Output the [x, y] coordinate of the center of the cell containing the given text.  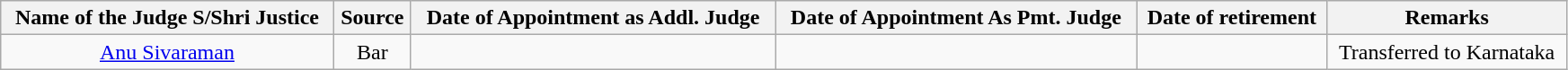
Remarks [1447, 18]
Transferred to Karnataka [1447, 52]
Name of the Judge S/Shri Justice [167, 18]
Source [372, 18]
Anu Sivaraman [167, 52]
Bar [372, 52]
Date of retirement [1232, 18]
Date of Appointment As Pmt. Judge [956, 18]
Date of Appointment as Addl. Judge [593, 18]
